For the text-containing cell, return its midpoint in [X, Y] coordinate format. 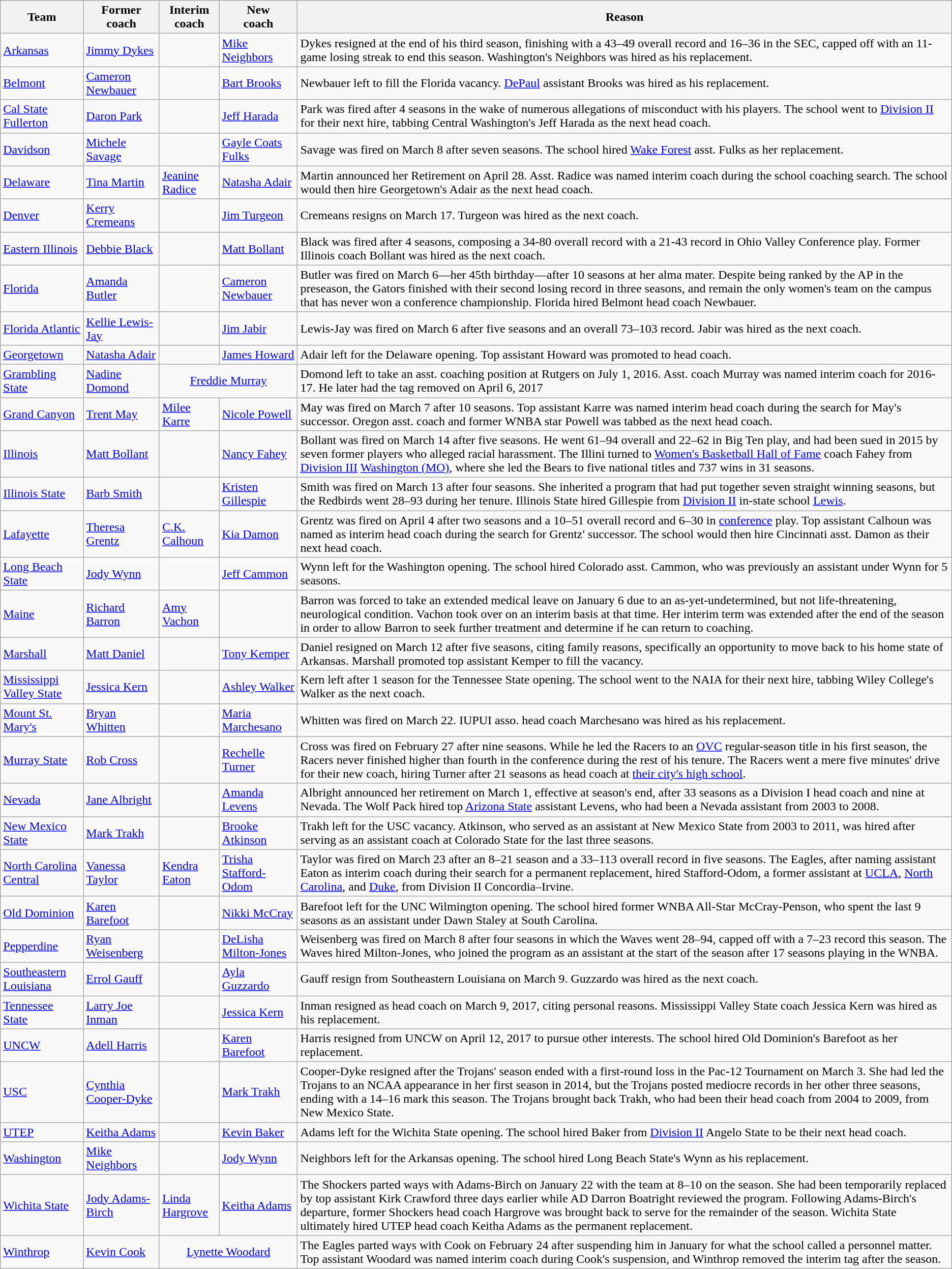
Belmont [42, 83]
Nancy Fahey [258, 454]
Richard Barron [122, 614]
Nikki McCray [258, 912]
Jeff Harada [258, 116]
Errol Gauff [122, 979]
Jody Adams-Birch [122, 1205]
Kellie Lewis-Jay [122, 329]
Bryan Whitten [122, 720]
UTEP [42, 1132]
Mississippi Valley State [42, 687]
Amy Vachon [189, 614]
North Carolina Central [42, 873]
Team [42, 17]
Florida [42, 288]
Davidson [42, 150]
Pepperdine [42, 946]
UNCW [42, 1046]
Savage was fired on March 8 after seven seasons. The school hired Wake Forest asst. Fulks as her replacement. [624, 150]
Lewis-Jay was fired on March 6 after five seasons and an overall 73–103 record. Jabir was hired as the next coach. [624, 329]
Murray State [42, 760]
Tina Martin [122, 182]
Neighbors left for the Arkansas opening. The school hired Long Beach State's Wynn as his replacement. [624, 1159]
Debbie Black [122, 248]
Nadine Domond [122, 380]
Amanda Levens [258, 800]
Adell Harris [122, 1046]
DeLisha Milton-Jones [258, 946]
Gayle Coats Fulks [258, 150]
Wichita State [42, 1205]
C.K. Calhoun [189, 534]
Rechelle Turner [258, 760]
Interimcoach [189, 17]
Brooke Atkinson [258, 833]
Newcoach [258, 17]
Ryan Weisenberg [122, 946]
Jeanine Radice [189, 182]
Kerry Cremeans [122, 216]
Winthrop [42, 1252]
Kendra Eaton [189, 873]
Theresa Grentz [122, 534]
Ashley Walker [258, 687]
Maine [42, 614]
Jane Albright [122, 800]
Freddie Murray [228, 380]
Kevin Cook [122, 1252]
Tennessee State [42, 1012]
USC [42, 1093]
Larry Joe Inman [122, 1012]
Lafayette [42, 534]
Daron Park [122, 116]
Maria Marchesano [258, 720]
Jimmy Dykes [122, 50]
Barb Smith [122, 494]
Tony Kemper [258, 654]
Eastern Illinois [42, 248]
Rob Cross [122, 760]
Reason [624, 17]
Kia Damon [258, 534]
Newbauer left to fill the Florida vacancy. DePaul assistant Brooks was hired as his replacement. [624, 83]
Inman resigned as head coach on March 9, 2017, citing personal reasons. Mississippi Valley State coach Jessica Kern was hired as his replacement. [624, 1012]
Nevada [42, 800]
Illinois [42, 454]
Lynette Woodard [228, 1252]
Delaware [42, 182]
Formercoach [122, 17]
Kevin Baker [258, 1132]
Milee Karre [189, 414]
Nicole Powell [258, 414]
Grambling State [42, 380]
Mount St. Mary's [42, 720]
Jim Jabir [258, 329]
Amanda Butler [122, 288]
Wynn left for the Washington opening. The school hired Colorado asst. Cammon, who was previously an assistant under Wynn for 5 seasons. [624, 574]
Ayla Guzzardo [258, 979]
Kristen Gillespie [258, 494]
Florida Atlantic [42, 329]
Michele Savage [122, 150]
Gauff resign from Southeastern Louisiana on March 9. Guzzardo was hired as the next coach. [624, 979]
Adams left for the Wichita State opening. The school hired Baker from Division II Angelo State to be their next head coach. [624, 1132]
Whitten was fired on March 22. IUPUI asso. head coach Marchesano was hired as his replacement. [624, 720]
New Mexico State [42, 833]
Southeastern Louisiana [42, 979]
Trisha Stafford-Odom [258, 873]
Long Beach State [42, 574]
Marshall [42, 654]
Grand Canyon [42, 414]
Matt Daniel [122, 654]
Vanessa Taylor [122, 873]
Jeff Cammon [258, 574]
Cal State Fullerton [42, 116]
Old Dominion [42, 912]
Linda Hargrove [189, 1205]
Cremeans resigns on March 17. Turgeon was hired as the next coach. [624, 216]
Denver [42, 216]
James Howard [258, 355]
Jim Turgeon [258, 216]
Washington [42, 1159]
Bart Brooks [258, 83]
Adair left for the Delaware opening. Top assistant Howard was promoted to head coach. [624, 355]
Illinois State [42, 494]
Harris resigned from UNCW on April 12, 2017 to pursue other interests. The school hired Old Dominion's Barefoot as her replacement. [624, 1046]
Georgetown [42, 355]
Cynthia Cooper-Dyke [122, 1093]
Arkansas [42, 50]
Trent May [122, 414]
